Scan for the cell matching the given text and deliver its [x, y] coordinate at center. 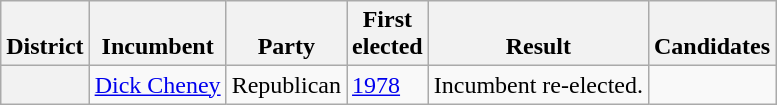
Incumbent [158, 34]
Republican [286, 85]
Candidates [712, 34]
Party [286, 34]
1978 [388, 85]
District [45, 34]
Dick Cheney [158, 85]
Firstelected [388, 34]
Result [538, 34]
Incumbent re-elected. [538, 85]
